Extract the [x, y] coordinate from the center of the cell holding the provided text.  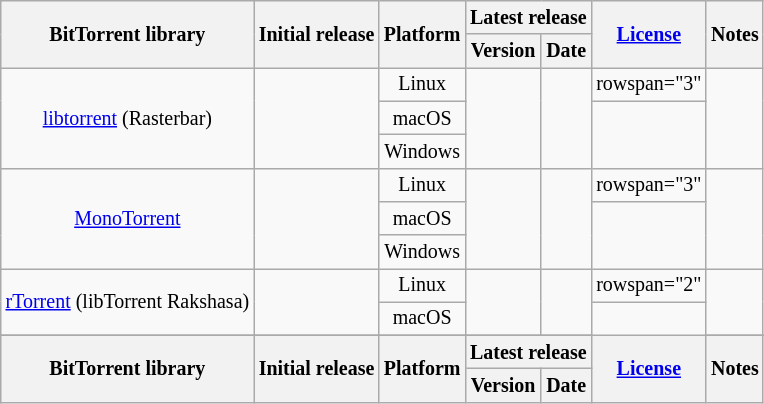
rTorrent (libTorrent Rakshasa) [128, 302]
libtorrent (Rasterbar) [128, 118]
MonoTorrent [128, 218]
rowspan="2" [648, 286]
